Output the (X, Y) coordinate of the center of the cell containing the given text.  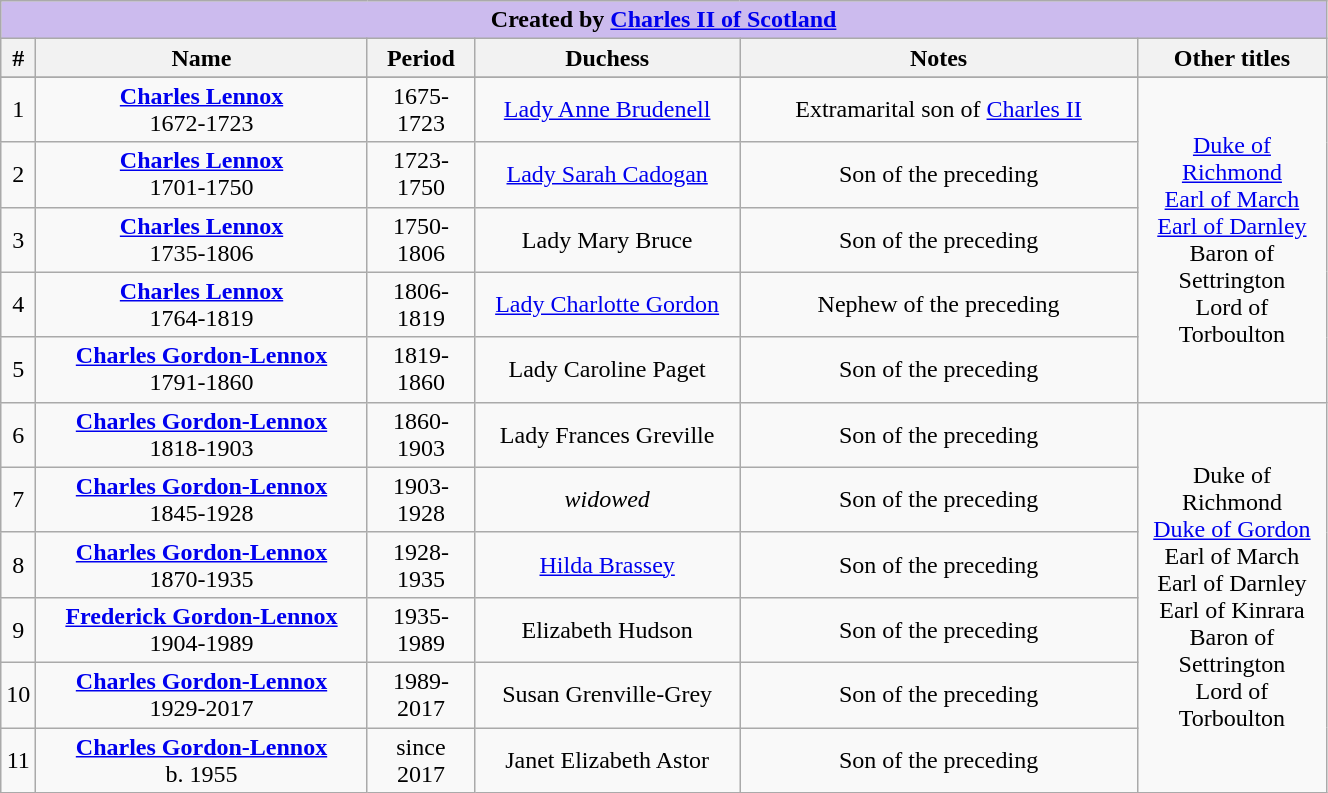
2 (18, 174)
Name (202, 58)
Charles Gordon-Lennox1870-1935 (202, 564)
widowed (608, 500)
Notes (939, 58)
1675-1723 (420, 110)
1750-1806 (420, 240)
3 (18, 240)
Charles Lennox1672-1723 (202, 110)
6 (18, 434)
Frederick Gordon-Lennox1904-1989 (202, 630)
11 (18, 760)
Created by Charles II of Scotland (664, 20)
1903-1928 (420, 500)
since 2017 (420, 760)
Charles Gordon-Lennox1791-1860 (202, 370)
Elizabeth Hudson (608, 630)
5 (18, 370)
4 (18, 304)
Lady Mary Bruce (608, 240)
# (18, 58)
Hilda Brassey (608, 564)
Charles Gordon-Lennox1845-1928 (202, 500)
Charles Lennox1701-1750 (202, 174)
Susan Grenville-Grey (608, 694)
Charles Gordon-Lennox1929-2017 (202, 694)
Extramarital son of Charles II (939, 110)
Lady Charlotte Gordon (608, 304)
Period (420, 58)
Charles Lennox1735-1806 (202, 240)
Charles Gordon-Lennox1818-1903 (202, 434)
1 (18, 110)
Lady Caroline Paget (608, 370)
1806-1819 (420, 304)
Charles Lennox1764-1819 (202, 304)
Duchess (608, 58)
Lady Anne Brudenell (608, 110)
Nephew of the preceding (939, 304)
10 (18, 694)
Charles Gordon-Lennoxb. 1955 (202, 760)
Janet Elizabeth Astor (608, 760)
7 (18, 500)
1928-1935 (420, 564)
1723-1750 (420, 174)
9 (18, 630)
Other titles (1232, 58)
1819-1860 (420, 370)
Lady Frances Greville (608, 434)
1935-1989 (420, 630)
Duke of RichmondDuke of GordonEarl of MarchEarl of DarnleyEarl of KinraraBaron of SettringtonLord of Torboulton (1232, 597)
8 (18, 564)
1989-2017 (420, 694)
Lady Sarah Cadogan (608, 174)
Duke of RichmondEarl of MarchEarl of DarnleyBaron of SettringtonLord of Torboulton (1232, 240)
1860-1903 (420, 434)
